Scan for the cell matching the given text and deliver its (X, Y) coordinate at center. 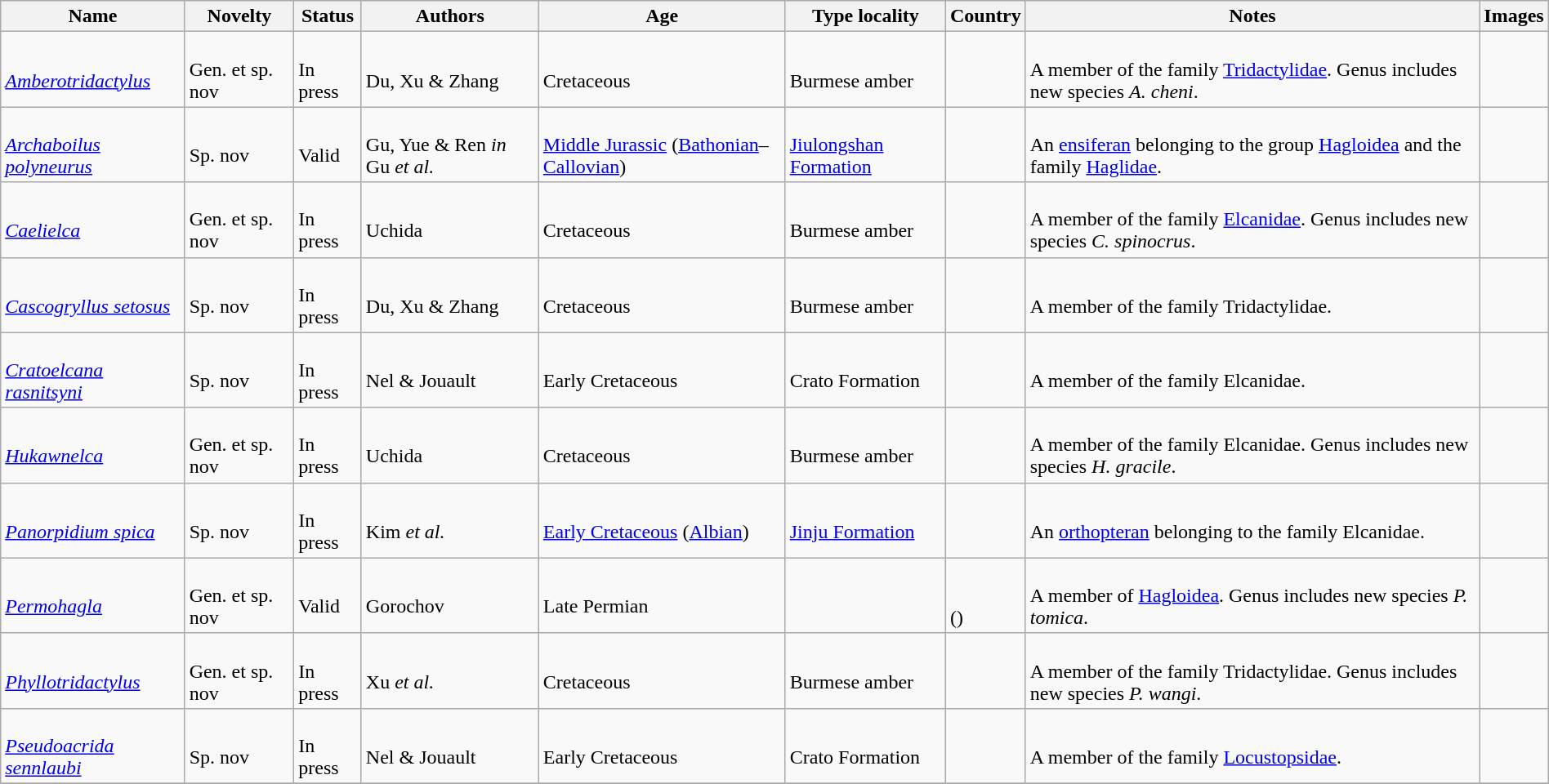
Images (1514, 16)
Jiulongshan Formation (865, 145)
Middle Jurassic (Bathonian–Callovian) (662, 145)
Authors (449, 16)
Panorpidium spica (93, 520)
Jinju Formation (865, 520)
Status (328, 16)
A member of the family Tridactylidae. Genus includes new species A. cheni. (1252, 69)
Notes (1252, 16)
A member of Hagloidea. Genus includes new species P. tomica. (1252, 595)
An ensiferan belonging to the group Hagloidea and the family Haglidae. (1252, 145)
A member of the family Elcanidae. (1252, 370)
A member of the family Tridactylidae. Genus includes new species P. wangi. (1252, 670)
A member of the family Tridactylidae. (1252, 295)
Kim et al. (449, 520)
Country (986, 16)
Gu, Yue & Ren in Gu et al. (449, 145)
Cascogryllus setosus (93, 295)
A member of the family Locustopsidae. (1252, 746)
Gorochov (449, 595)
Pseudoacrida sennlaubi (93, 746)
() (986, 595)
Phyllotridactylus (93, 670)
Permohagla (93, 595)
Amberotridactylus (93, 69)
Xu et al. (449, 670)
Novelty (239, 16)
Name (93, 16)
Late Permian (662, 595)
Hukawnelca (93, 445)
A member of the family Elcanidae. Genus includes new species H. gracile. (1252, 445)
A member of the family Elcanidae. Genus includes new species C. spinocrus. (1252, 220)
Age (662, 16)
Type locality (865, 16)
An orthopteran belonging to the family Elcanidae. (1252, 520)
Early Cretaceous (Albian) (662, 520)
Cratoelcana rasnitsyni (93, 370)
Caelielca (93, 220)
Archaboilus polyneurus (93, 145)
